Return (X, Y) of the center of cell containing provided text 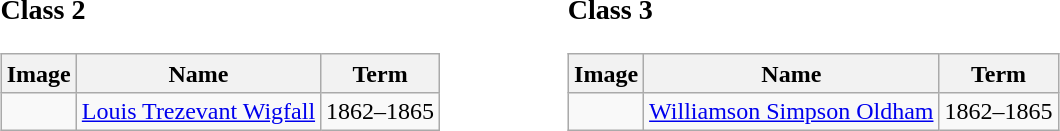
Williamson Simpson Oldham (792, 111)
Louis Trezevant Wigfall (198, 111)
